Return the (x, y) coordinate for the center point of the cell that contains the specified text.  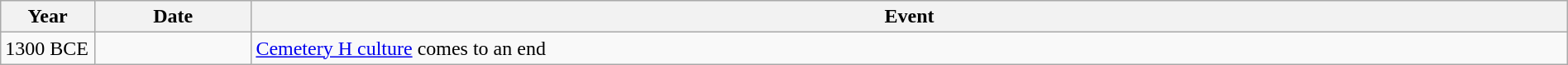
Event (910, 17)
Cemetery H culture comes to an end (910, 48)
1300 BCE (48, 48)
Date (172, 17)
Year (48, 17)
